Scan for the cell matching the given text and deliver its [x, y] coordinate at center. 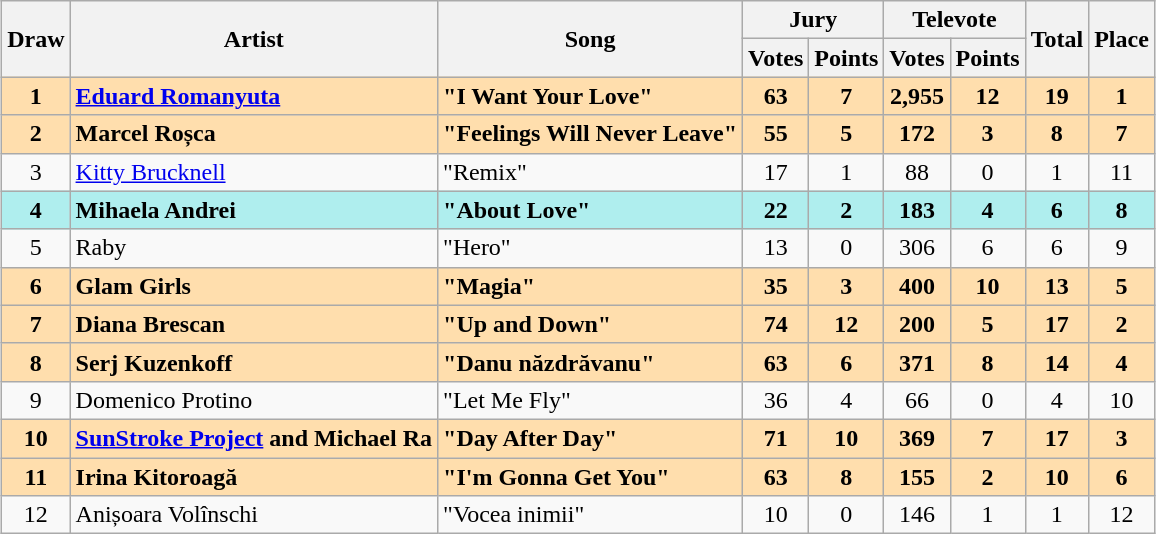
66 [917, 400]
"Hero" [590, 248]
Eduard Romanyuta [254, 96]
"Remix" [590, 172]
"Feelings Will Never Leave" [590, 134]
146 [917, 515]
Glam Girls [254, 286]
"Day After Day" [590, 438]
172 [917, 134]
14 [1057, 362]
Televote [954, 20]
Irina Kitoroagă [254, 477]
"I Want Your Love" [590, 96]
"Up and Down" [590, 324]
"I'm Gonna Get You" [590, 477]
"Danu năzdrăvanu" [590, 362]
2,955 [917, 96]
"Vocea inimii" [590, 515]
19 [1057, 96]
400 [917, 286]
Kitty Brucknell [254, 172]
200 [917, 324]
183 [917, 210]
306 [917, 248]
Anișoara Volînschi [254, 515]
Jury [814, 20]
"Magia" [590, 286]
35 [776, 286]
88 [917, 172]
Artist [254, 39]
155 [917, 477]
"Let Me Fly" [590, 400]
Domenico Protino [254, 400]
Total [1057, 39]
Song [590, 39]
55 [776, 134]
"About Love" [590, 210]
371 [917, 362]
74 [776, 324]
Raby [254, 248]
Serj Kuzenkoff [254, 362]
Diana Brescan [254, 324]
369 [917, 438]
SunStroke Project and Michael Ra [254, 438]
36 [776, 400]
71 [776, 438]
Place [1122, 39]
Mihaela Andrei [254, 210]
22 [776, 210]
Marcel Roșca [254, 134]
Draw [36, 39]
